From the cell containing the given text, extract its center point as [X, Y] coordinate. 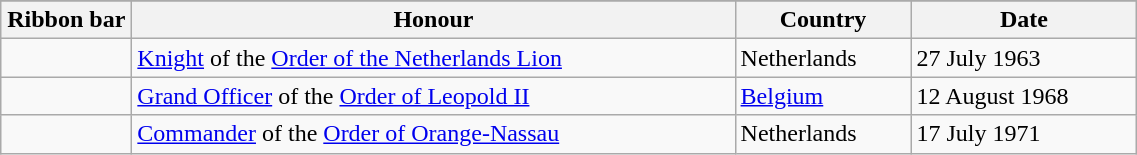
27 July 1963 [1024, 58]
Ribbon bar [66, 20]
Grand Officer of the Order of Leopold II [434, 96]
Country [823, 20]
Belgium [823, 96]
12 August 1968 [1024, 96]
Date [1024, 20]
17 July 1971 [1024, 134]
Honour [434, 20]
Commander of the Order of Orange-Nassau [434, 134]
Knight of the Order of the Netherlands Lion [434, 58]
